Pinpoint the cell where the given text exists, returning its [x, y] midpoint coordinate. 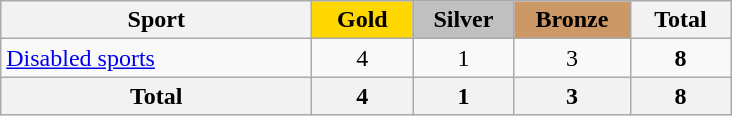
Disabled sports [156, 58]
Sport [156, 20]
Bronze [572, 20]
Gold [362, 20]
Silver [464, 20]
